Capture the cell that displays the provided text and extract its [X, Y] central coordinate. 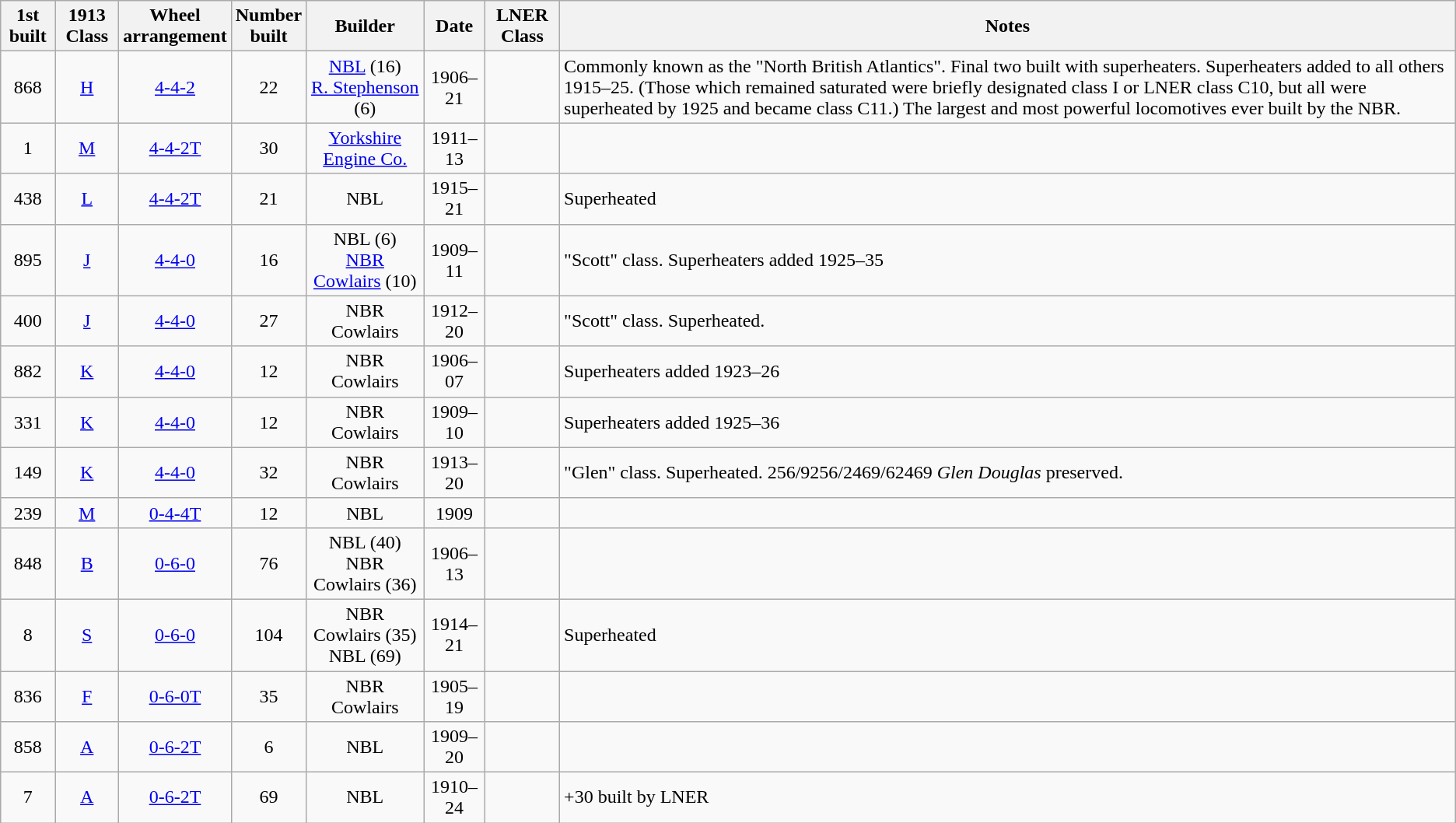
0-4-4T [175, 513]
NBL (40)NBR Cowlairs (36) [366, 563]
6 [268, 747]
Superheaters added 1923–26 [1008, 372]
1906–21 [454, 87]
Yorkshire Engine Co. [366, 148]
836 [28, 695]
69 [268, 798]
Builder [366, 26]
"Scott" class. Superheated. [1008, 320]
F [87, 695]
1914–21 [454, 635]
1 [28, 148]
"Scott" class. Superheaters added 1925–35 [1008, 260]
22 [268, 87]
0-6-0T [175, 695]
858 [28, 747]
Date [454, 26]
882 [28, 372]
NBR Cowlairs (35)NBL (69) [366, 635]
NBL (6)NBR Cowlairs (10) [366, 260]
1909–11 [454, 260]
32 [268, 473]
1909 [454, 513]
NBL (16)R. Stephenson (6) [366, 87]
149 [28, 473]
76 [268, 563]
4-4-2 [175, 87]
Superheaters added 1925–36 [1008, 422]
104 [268, 635]
1911–13 [454, 148]
35 [268, 695]
868 [28, 87]
895 [28, 260]
LNER Class [522, 26]
438 [28, 199]
1912–20 [454, 320]
1906–07 [454, 372]
Wheelarrangement [175, 26]
1909–20 [454, 747]
239 [28, 513]
B [87, 563]
848 [28, 563]
400 [28, 320]
H [87, 87]
1915–21 [454, 199]
30 [268, 148]
7 [28, 798]
Notes [1008, 26]
1909–10 [454, 422]
1910–24 [454, 798]
1906–13 [454, 563]
L [87, 199]
Numberbuilt [268, 26]
1st built [28, 26]
1905–19 [454, 695]
331 [28, 422]
S [87, 635]
1913 Class [87, 26]
"Glen" class. Superheated. 256/9256/2469/62469 Glen Douglas preserved. [1008, 473]
8 [28, 635]
+30 built by LNER [1008, 798]
16 [268, 260]
21 [268, 199]
1913–20 [454, 473]
27 [268, 320]
